Return the [X, Y] coordinate for the center point of the cell that contains the specified text.  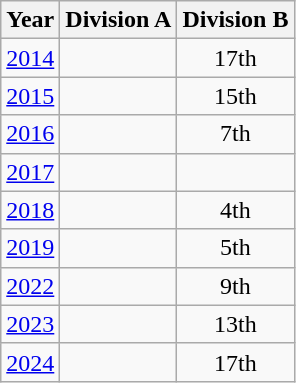
2022 [30, 286]
15th [236, 96]
2016 [30, 134]
2018 [30, 210]
2017 [30, 172]
2015 [30, 96]
2023 [30, 324]
4th [236, 210]
13th [236, 324]
2024 [30, 362]
2019 [30, 248]
7th [236, 134]
2014 [30, 58]
9th [236, 286]
Year [30, 20]
Division B [236, 20]
5th [236, 248]
Division A [118, 20]
